Return (x, y) of the center of cell containing provided text 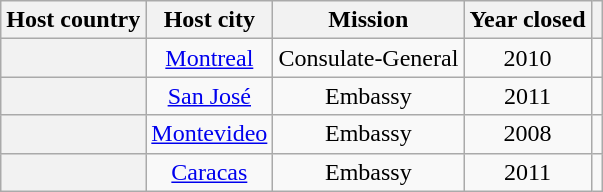
Host country (74, 20)
Mission (368, 20)
Year closed (528, 20)
Consulate-General (368, 58)
2008 (528, 134)
Caracas (210, 172)
2010 (528, 58)
Montevideo (210, 134)
San José (210, 96)
Host city (210, 20)
Montreal (210, 58)
